Determine the [X, Y] coordinate at the center of the cell enclosing the given text.  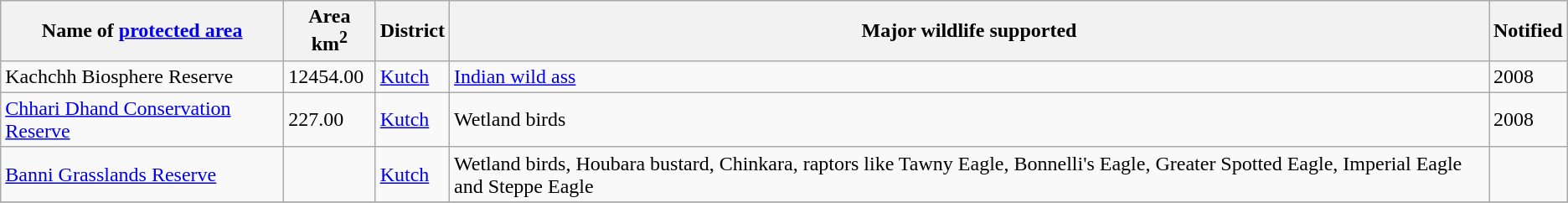
Major wildlife supported [970, 31]
District [412, 31]
Kachchh Biosphere Reserve [142, 76]
Banni Grasslands Reserve [142, 174]
227.00 [330, 119]
12454.00 [330, 76]
Wetland birds, Houbara bustard, Chinkara, raptors like Tawny Eagle, Bonnelli's Eagle, Greater Spotted Eagle, Imperial Eagle and Steppe Eagle [970, 174]
Notified [1529, 31]
Chhari Dhand Conservation Reserve [142, 119]
Area km2 [330, 31]
Wetland birds [970, 119]
Indian wild ass [970, 76]
Name of protected area [142, 31]
